Capture the cell that displays the provided text and extract its [X, Y] central coordinate. 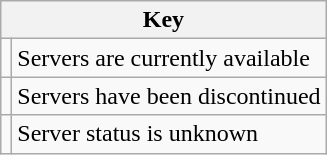
Servers are currently available [169, 58]
Key [164, 20]
Server status is unknown [169, 134]
Servers have been discontinued [169, 96]
